Search for the cell housing the specified text and yield its (x, y) center coordinate. 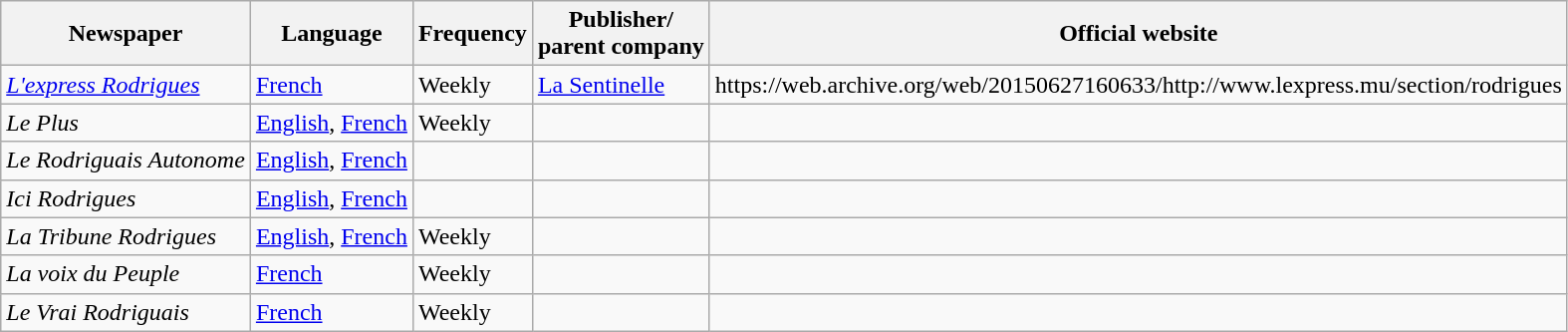
La Sentinelle (621, 85)
Language (331, 34)
Official website (1138, 34)
Le Rodriguais Autonome (126, 161)
Ici Rodrigues (126, 198)
Frequency (472, 34)
L'express Rodrigues (126, 85)
Newspaper (126, 34)
La Tribune Rodrigues (126, 236)
Le Plus (126, 123)
La voix du Peuple (126, 274)
https://web.archive.org/web/20150627160633/http://www.lexpress.mu/section/rodrigues (1138, 85)
Publisher/parent company (621, 34)
Le Vrai Rodriguais (126, 312)
